Scan for the cell matching the given text and deliver its (x, y) coordinate at center. 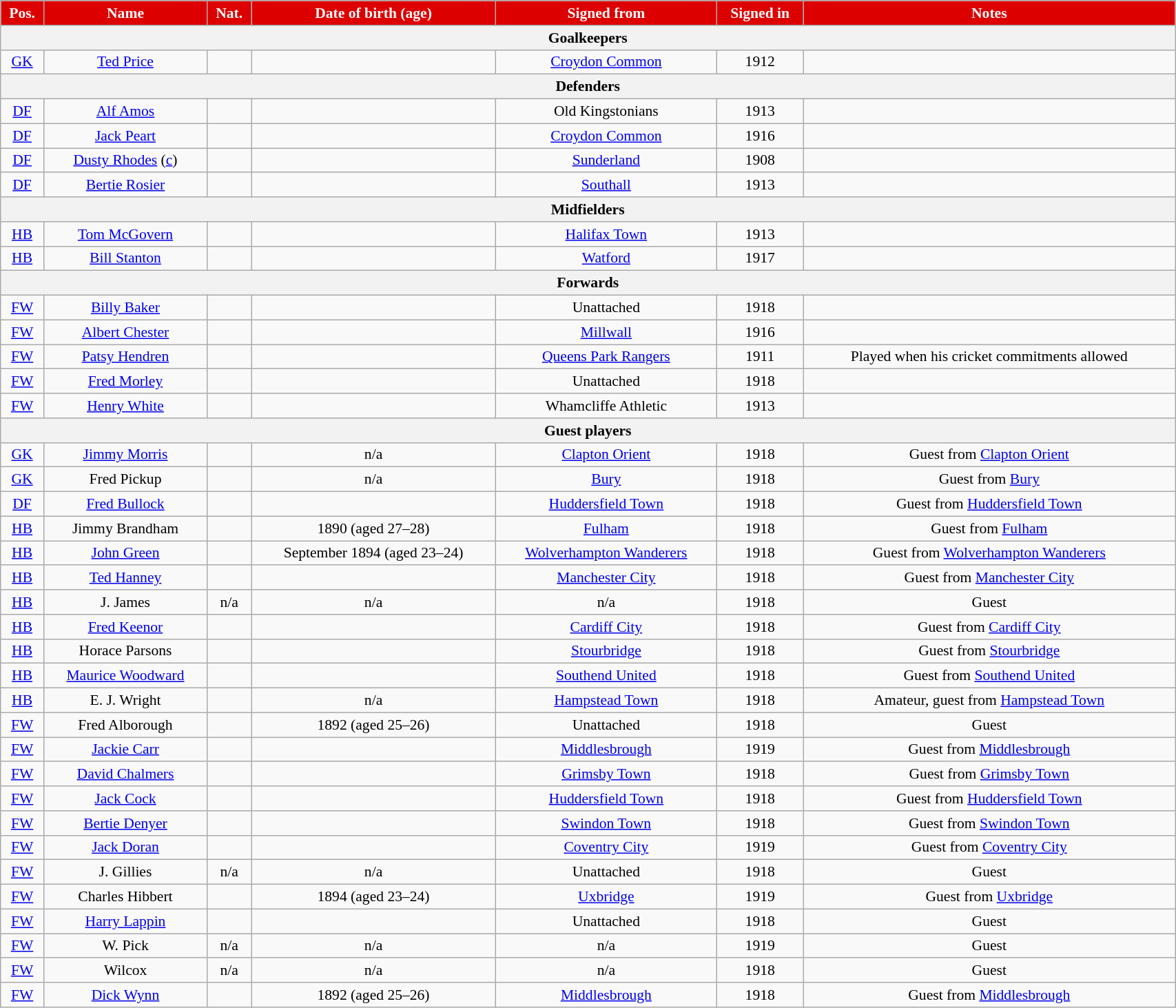
Southend United (606, 676)
Horace Parsons (125, 651)
Alf Amos (125, 112)
Uxbridge (606, 897)
Signed from (606, 13)
1894 (aged 23–24) (373, 897)
Goalkeepers (588, 38)
J. James (125, 602)
1912 (760, 62)
Fulham (606, 528)
Ted Hanney (125, 578)
Fred Bullock (125, 504)
Henry White (125, 406)
Guest from Stourbridge (989, 651)
Tom McGovern (125, 234)
Guest from Grimsby Town (989, 774)
Wolverhampton Wanderers (606, 553)
J. Gillies (125, 872)
E. J. Wright (125, 701)
1917 (760, 258)
David Chalmers (125, 774)
Clapton Orient (606, 455)
Pos. (22, 13)
1908 (760, 161)
Hampstead Town (606, 701)
Amateur, guest from Hampstead Town (989, 701)
Guest from Cardiff City (989, 627)
Midfielders (588, 209)
Guest from Coventry City (989, 847)
Patsy Hendren (125, 357)
Bill Stanton (125, 258)
Jack Cock (125, 799)
Forwards (588, 283)
Bertie Rosier (125, 185)
Guest from Wolverhampton Wanderers (989, 553)
Billy Baker (125, 308)
Dick Wynn (125, 995)
Jimmy Morris (125, 455)
Harry Lappin (125, 921)
Bury (606, 480)
Name (125, 13)
John Green (125, 553)
1911 (760, 357)
Defenders (588, 87)
Albert Chester (125, 332)
Swindon Town (606, 823)
1890 (aged 27–28) (373, 528)
Guest from Uxbridge (989, 897)
Maurice Woodward (125, 676)
Guest from Swindon Town (989, 823)
Guest players (588, 431)
Whamcliffe Athletic (606, 406)
Jackie Carr (125, 750)
Bertie Denyer (125, 823)
Charles Hibbert (125, 897)
Southall (606, 185)
Notes (989, 13)
Halifax Town (606, 234)
W. Pick (125, 946)
Wilcox (125, 971)
Old Kingstonians (606, 112)
Fred Pickup (125, 480)
Guest from Manchester City (989, 578)
Signed in (760, 13)
Guest from Clapton Orient (989, 455)
Nat. (229, 13)
Queens Park Rangers (606, 357)
Coventry City (606, 847)
Fred Alborough (125, 725)
Date of birth (age) (373, 13)
Played when his cricket commitments allowed (989, 357)
Stourbridge (606, 651)
Ted Price (125, 62)
Grimsby Town (606, 774)
Guest from Southend United (989, 676)
Manchester City (606, 578)
Jack Doran (125, 847)
Jimmy Brandham (125, 528)
Fred Morley (125, 382)
Sunderland (606, 161)
Jack Peart (125, 136)
September 1894 (aged 23–24) (373, 553)
Dusty Rhodes (c) (125, 161)
Cardiff City (606, 627)
Guest from Fulham (989, 528)
Millwall (606, 332)
Watford (606, 258)
Fred Keenor (125, 627)
Guest from Bury (989, 480)
